Pinpoint the cell where the given text exists, returning its (x, y) midpoint coordinate. 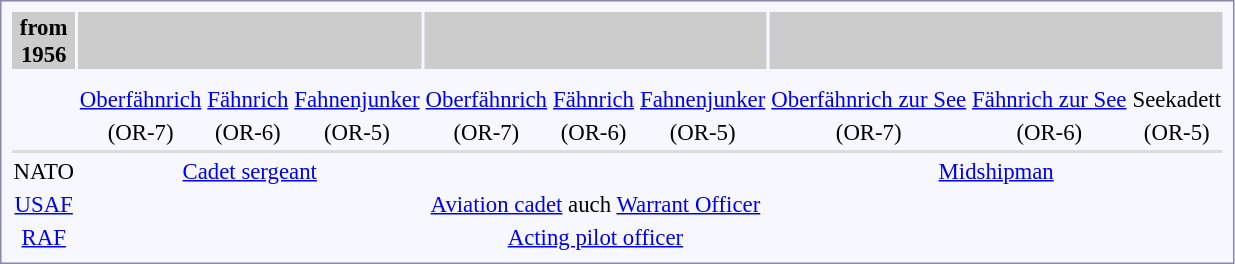
Oberfähnrich zur See (869, 99)
USAF (44, 204)
Fähnrich zur See (1050, 99)
Midshipman (996, 171)
NATO (44, 171)
Cadet sergeant (250, 171)
Aviation cadet auch Warrant Officer (596, 204)
from1956 (44, 40)
Seekadett (1177, 99)
Acting pilot officer (596, 237)
RAF (44, 237)
